Capture the cell that displays the provided text and extract its [x, y] central coordinate. 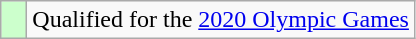
Qualified for the 2020 Olympic Games [221, 20]
